Capture the cell that displays the provided text and extract its (x, y) central coordinate. 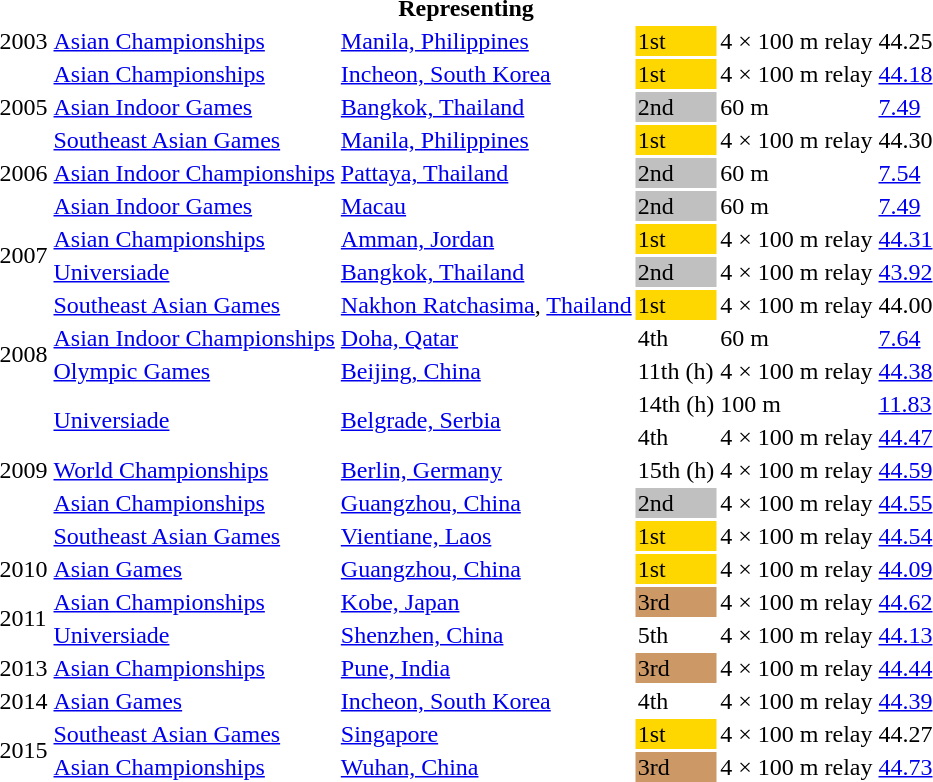
Nakhon Ratchasima, Thailand (486, 305)
Belgrade, Serbia (486, 420)
Wuhan, China (486, 767)
Beijing, China (486, 371)
Kobe, Japan (486, 602)
Berlin, Germany (486, 470)
5th (676, 635)
Macau (486, 206)
Doha, Qatar (486, 338)
Olympic Games (194, 371)
Amman, Jordan (486, 239)
100 m (796, 404)
11th (h) (676, 371)
Pune, India (486, 668)
Vientiane, Laos (486, 536)
Shenzhen, China (486, 635)
15th (h) (676, 470)
Singapore (486, 734)
14th (h) (676, 404)
Pattaya, Thailand (486, 173)
World Championships (194, 470)
